Output the [X, Y] coordinate of the center of the cell containing the given text.  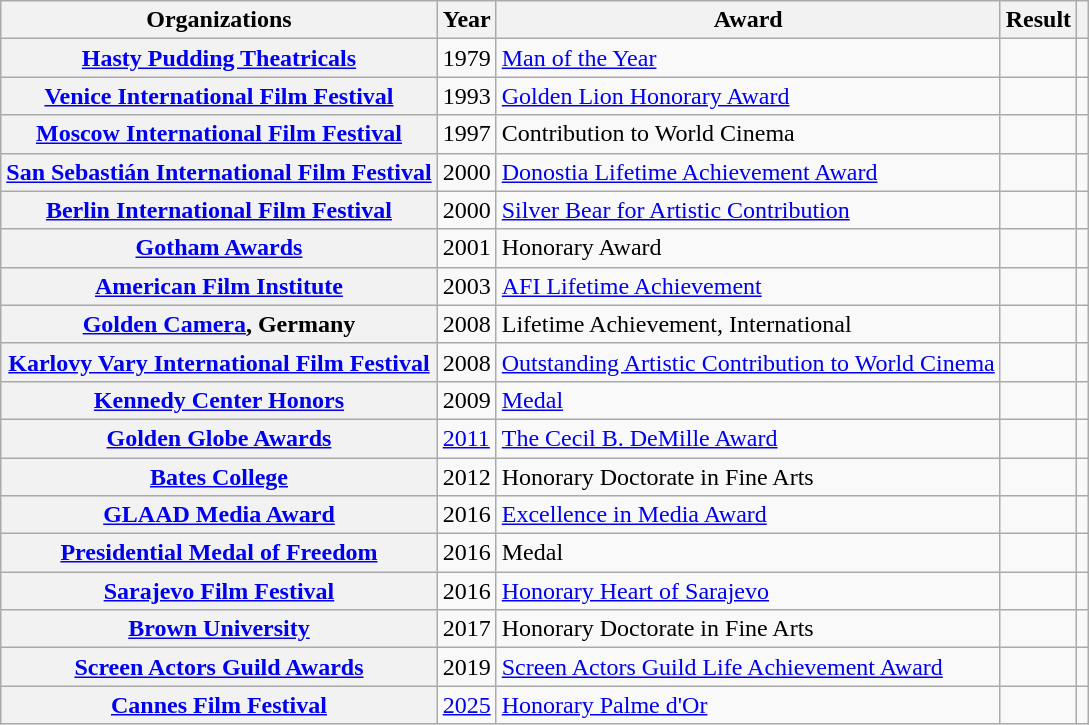
Award [748, 20]
2017 [466, 629]
Venice International Film Festival [219, 96]
Screen Actors Guild Life Achievement Award [748, 667]
Honorary Heart of Sarajevo [748, 591]
The Cecil B. DeMille Award [748, 438]
2012 [466, 477]
Cannes Film Festival [219, 705]
2009 [466, 400]
GLAAD Media Award [219, 515]
Sarajevo Film Festival [219, 591]
Honorary Award [748, 248]
Golden Globe Awards [219, 438]
2011 [466, 438]
Berlin International Film Festival [219, 210]
2019 [466, 667]
Man of the Year [748, 58]
Golden Camera, Germany [219, 324]
Excellence in Media Award [748, 515]
Screen Actors Guild Awards [219, 667]
Moscow International Film Festival [219, 134]
1993 [466, 96]
Bates College [219, 477]
Karlovy Vary International Film Festival [219, 362]
Honorary Palme d'Or [748, 705]
2003 [466, 286]
Donostia Lifetime Achievement Award [748, 172]
Presidential Medal of Freedom [219, 553]
Silver Bear for Artistic Contribution [748, 210]
Lifetime Achievement, International [748, 324]
Golden Lion Honorary Award [748, 96]
1997 [466, 134]
American Film Institute [219, 286]
Year [466, 20]
2001 [466, 248]
Result [1038, 20]
San Sebastián International Film Festival [219, 172]
Kennedy Center Honors [219, 400]
1979 [466, 58]
Gotham Awards [219, 248]
Hasty Pudding Theatricals [219, 58]
AFI Lifetime Achievement [748, 286]
2025 [466, 705]
Brown University [219, 629]
Outstanding Artistic Contribution to World Cinema [748, 362]
Organizations [219, 20]
Contribution to World Cinema [748, 134]
